Determine the (X, Y) coordinate at the center of the cell enclosing the given text.  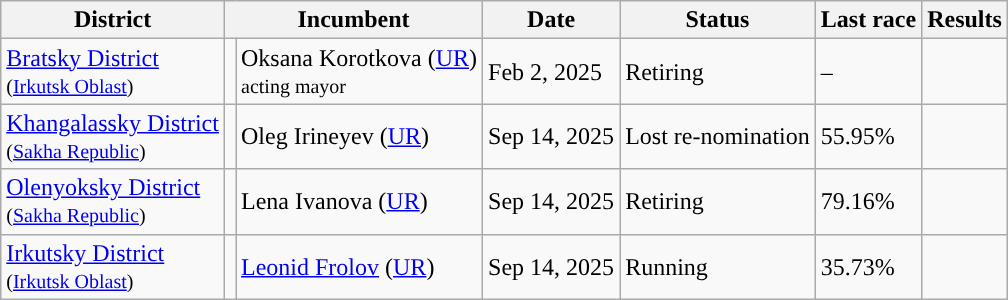
Olenyoksky District(Sakha Republic) (113, 202)
Incumbent (353, 20)
Oksana Korotkova (UR)acting mayor (360, 72)
Status (718, 20)
Results (965, 20)
35.73% (868, 266)
79.16% (868, 202)
Date (552, 20)
Leonid Frolov (UR) (360, 266)
Lena Ivanova (UR) (360, 202)
Feb 2, 2025 (552, 72)
District (113, 20)
55.95% (868, 136)
Last race (868, 20)
Khangalassky District(Sakha Republic) (113, 136)
Running (718, 266)
Oleg Irineyev (UR) (360, 136)
Bratsky District(Irkutsk Oblast) (113, 72)
Irkutsky District(Irkutsk Oblast) (113, 266)
– (868, 72)
Lost re-nomination (718, 136)
